Provide the (X, Y) coordinate of the cell's center where the given text is located.  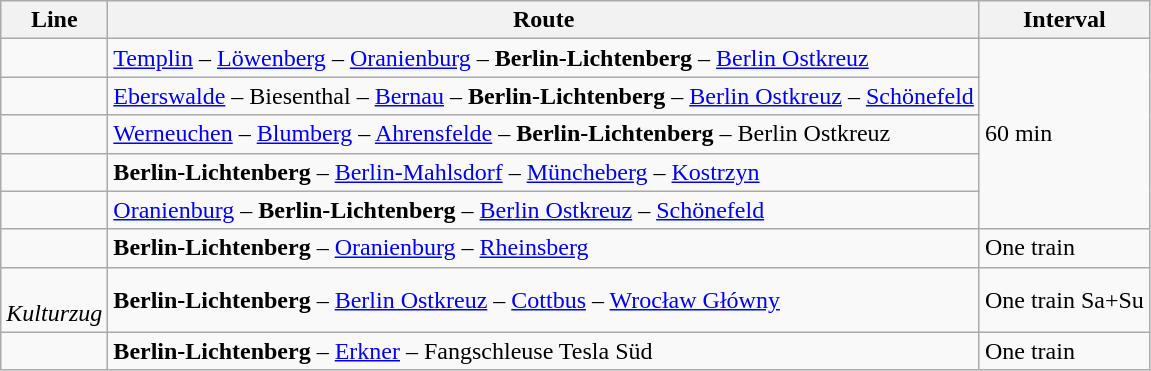
60 min (1064, 134)
Berlin-Lichtenberg – Berlin-Mahlsdorf – Müncheberg – Kostrzyn (544, 172)
Eberswalde – Biesenthal – Bernau – Berlin-Lichtenberg – Berlin Ostkreuz – Schönefeld (544, 96)
Werneuchen – Blumberg – Ahrensfelde – Berlin-Lichtenberg – Berlin Ostkreuz (544, 134)
Kulturzug (54, 300)
Oranienburg – Berlin-Lichtenberg – Berlin Ostkreuz – Schönefeld (544, 210)
Berlin-Lichtenberg – Erkner – Fangschleuse Tesla Süd (544, 351)
Berlin-Lichtenberg – Oranienburg – Rheinsberg (544, 248)
Berlin-Lichtenberg – Berlin Ostkreuz – Cottbus – Wrocław Główny (544, 300)
Interval (1064, 20)
Templin – Löwenberg – Oranienburg – Berlin-Lichtenberg – Berlin Ostkreuz (544, 58)
Line (54, 20)
One train Sa+Su (1064, 300)
Route (544, 20)
